For the text-containing cell, return its midpoint in [X, Y] coordinate format. 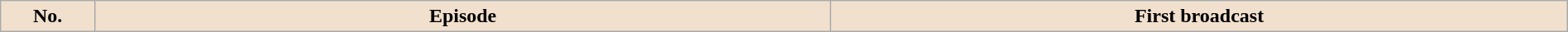
Episode [462, 16]
First broadcast [1199, 16]
No. [48, 16]
